Output the [x, y] coordinate of the center of the cell containing the given text.  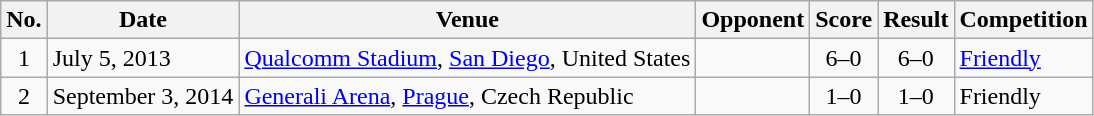
September 3, 2014 [143, 96]
Qualcomm Stadium, San Diego, United States [468, 58]
Opponent [753, 20]
July 5, 2013 [143, 58]
No. [24, 20]
Venue [468, 20]
2 [24, 96]
1 [24, 58]
Date [143, 20]
Score [844, 20]
Generali Arena, Prague, Czech Republic [468, 96]
Result [916, 20]
Competition [1024, 20]
